Provide the (x, y) coordinate of the cell's center where the given text is located.  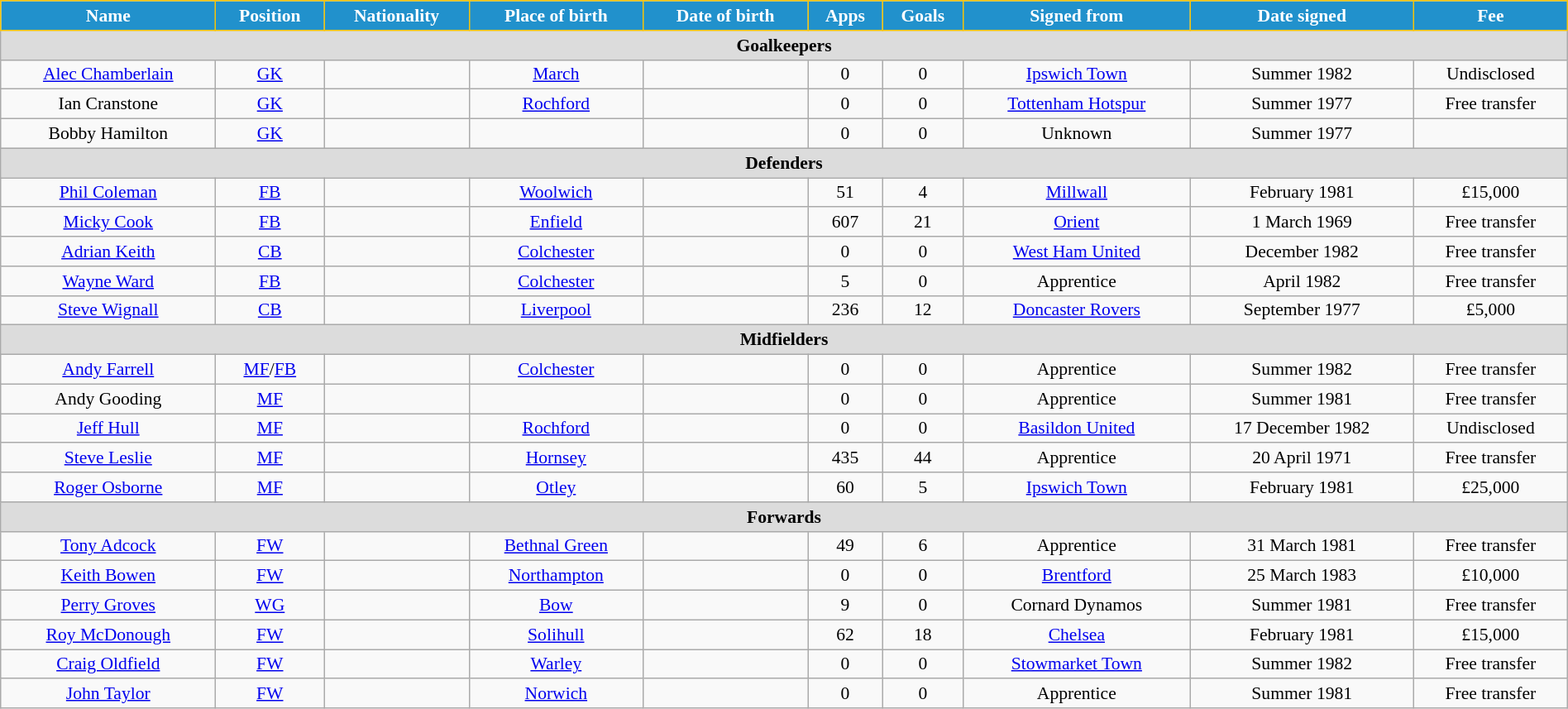
18 (923, 635)
4 (923, 193)
Cornard Dynamos (1077, 606)
Enfield (556, 223)
Orient (1077, 223)
Roger Osborne (108, 487)
44 (923, 458)
Warley (556, 664)
6 (923, 546)
Nationality (397, 16)
£10,000 (1490, 576)
12 (923, 310)
Apps (845, 16)
Hornsey (556, 458)
Bobby Hamilton (108, 134)
21 (923, 223)
Midfielders (784, 340)
Bow (556, 606)
West Ham United (1077, 252)
Date signed (1302, 16)
Wayne Ward (108, 281)
Name (108, 16)
Millwall (1077, 193)
31 March 1981 (1302, 546)
Defenders (784, 163)
Goalkeepers (784, 46)
20 April 1971 (1302, 458)
Steve Leslie (108, 458)
Signed from (1077, 16)
Andy Farrell (108, 370)
Fee (1490, 16)
Alec Chamberlain (108, 74)
Tottenham Hotspur (1077, 104)
Solihull (556, 635)
£5,000 (1490, 310)
Woolwich (556, 193)
Date of birth (725, 16)
17 December 1982 (1302, 429)
Jeff Hull (108, 429)
1 March 1969 (1302, 223)
Phil Coleman (108, 193)
December 1982 (1302, 252)
62 (845, 635)
Adrian Keith (108, 252)
Tony Adcock (108, 546)
Steve Wignall (108, 310)
25 March 1983 (1302, 576)
60 (845, 487)
Brentford (1077, 576)
Bethnal Green (556, 546)
Keith Bowen (108, 576)
Stowmarket Town (1077, 664)
Micky Cook (108, 223)
John Taylor (108, 694)
Doncaster Rovers (1077, 310)
April 1982 (1302, 281)
Forwards (784, 517)
236 (845, 310)
607 (845, 223)
Ian Cranstone (108, 104)
435 (845, 458)
Position (270, 16)
51 (845, 193)
Norwich (556, 694)
September 1977 (1302, 310)
Liverpool (556, 310)
MF/FB (270, 370)
Otley (556, 487)
Andy Gooding (108, 399)
Goals (923, 16)
49 (845, 546)
Perry Groves (108, 606)
March (556, 74)
Place of birth (556, 16)
Northampton (556, 576)
Chelsea (1077, 635)
9 (845, 606)
Basildon United (1077, 429)
Roy McDonough (108, 635)
WG (270, 606)
Craig Oldfield (108, 664)
Unknown (1077, 134)
£25,000 (1490, 487)
